Find where the given text appears and provide that cell's center as [x, y] coordinate. 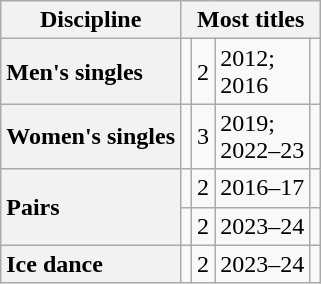
Men's singles [91, 72]
2016–17 [262, 188]
Ice dance [91, 264]
Women's singles [91, 136]
Discipline [91, 20]
Pairs [91, 207]
2012;2016 [262, 72]
3 [204, 136]
2019;2022–23 [262, 136]
Most titles [251, 20]
